Find where the given text appears and provide that cell's center as (X, Y) coordinate. 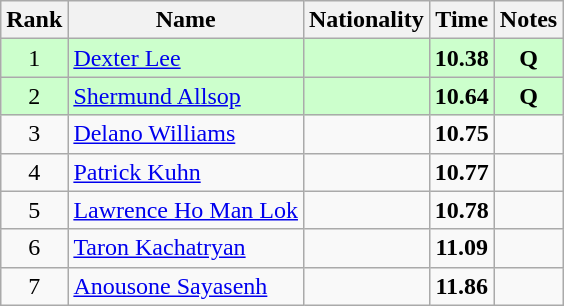
4 (34, 172)
Patrick Kuhn (186, 172)
Delano Williams (186, 134)
1 (34, 58)
10.77 (462, 172)
Shermund Allsop (186, 96)
Rank (34, 20)
Taron Kachatryan (186, 248)
Anousone Sayasenh (186, 286)
Notes (528, 20)
5 (34, 210)
11.09 (462, 248)
7 (34, 286)
10.38 (462, 58)
Name (186, 20)
Lawrence Ho Man Lok (186, 210)
Nationality (366, 20)
10.78 (462, 210)
10.75 (462, 134)
Time (462, 20)
Dexter Lee (186, 58)
11.86 (462, 286)
6 (34, 248)
2 (34, 96)
3 (34, 134)
10.64 (462, 96)
